Identify which cell holds the provided text, then report its (X, Y) central coordinate. 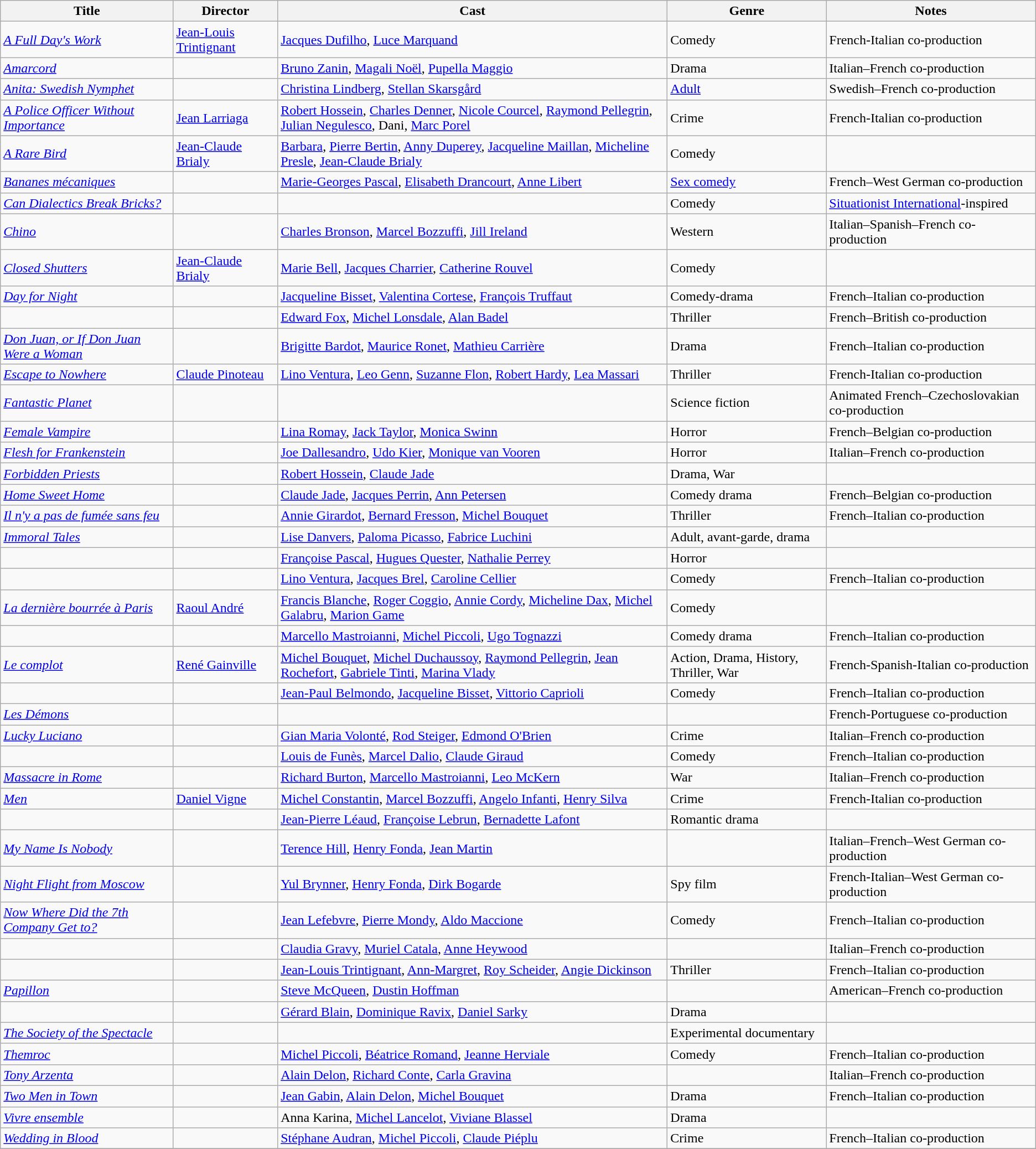
Tony Arzenta (87, 1075)
Forbidden Priests (87, 474)
Brigitte Bardot, Maurice Ronet, Mathieu Carrière (473, 345)
Chino (87, 231)
Raoul André (226, 608)
Adult, avant-garde, drama (747, 537)
Jean-Louis Trintignant (226, 40)
Marcello Mastroianni, Michel Piccoli, Ugo Tognazzi (473, 636)
Bananes mécaniques (87, 182)
Jean Larriaga (226, 117)
Marie Bell, Jacques Charrier, Catherine Rouvel (473, 268)
Day for Night (87, 296)
Western (747, 231)
Sex comedy (747, 182)
Jacques Dufilho, Luce Marquand (473, 40)
Les Démons (87, 714)
Drama, War (747, 474)
Papillon (87, 991)
Can Dialectics Break Bricks? (87, 203)
American–French co-production (931, 991)
Home Sweet Home (87, 495)
Gérard Blain, Dominique Ravix, Daniel Sarky (473, 1012)
Adult (747, 89)
Genre (747, 11)
Jean Lefebvre, Pierre Mondy, Aldo Maccione (473, 920)
French–West German co-production (931, 182)
Edward Fox, Michel Lonsdale, Alan Badel (473, 317)
Italian–Spanish–French co-production (931, 231)
Terence Hill, Henry Fonda, Jean Martin (473, 848)
Richard Burton, Marcello Mastroianni, Leo McKern (473, 778)
Fantastic Planet (87, 403)
Swedish–French co-production (931, 89)
Jean Gabin, Alain Delon, Michel Bouquet (473, 1096)
Jean-Paul Belmondo, Jacqueline Bisset, Vittorio Caprioli (473, 693)
Cast (473, 11)
Lucky Luciano (87, 736)
Claude Jade, Jacques Perrin, Ann Petersen (473, 495)
Francis Blanche, Roger Coggio, Annie Cordy, Micheline Dax, Michel Galabru, Marion Game (473, 608)
Closed Shutters (87, 268)
Lino Ventura, Leo Genn, Suzanne Flon, Robert Hardy, Lea Massari (473, 375)
Il n'y a pas de fumée sans feu (87, 516)
Jacqueline Bisset, Valentina Cortese, François Truffaut (473, 296)
Anna Karina, Michel Lancelot, Viviane Blassel (473, 1117)
Alain Delon, Richard Conte, Carla Gravina (473, 1075)
Charles Bronson, Marcel Bozzuffi, Jill Ireland (473, 231)
French-Italian–West German co-production (931, 884)
Italian–French–West German co-production (931, 848)
Vivre ensemble (87, 1117)
Amarcord (87, 68)
Daniel Vigne (226, 799)
Michel Bouquet, Michel Duchaussoy, Raymond Pellegrin, Jean Rochefort, Gabriele Tinti, Marina Vlady (473, 664)
Massacre in Rome (87, 778)
Robert Hossein, Charles Denner, Nicole Courcel, Raymond Pellegrin, Julian Negulesco, Dani, Marc Porel (473, 117)
Immoral Tales (87, 537)
French–British co-production (931, 317)
The Society of the Spectacle (87, 1033)
Joe Dallesandro, Udo Kier, Monique van Vooren (473, 453)
A Police Officer Without Importance (87, 117)
A Full Day's Work (87, 40)
Michel Piccoli, Béatrice Romand, Jeanne Herviale (473, 1054)
Jean-Louis Trintignant, Ann-Margret, Roy Scheider, Angie Dickinson (473, 970)
Françoise Pascal, Hugues Quester, Nathalie Perrey (473, 558)
War (747, 778)
Lina Romay, Jack Taylor, Monica Swinn (473, 432)
Notes (931, 11)
French-Portuguese co-production (931, 714)
Escape to Nowhere (87, 375)
Jean-Pierre Léaud, Françoise Lebrun, Bernadette Lafont (473, 820)
Themroc (87, 1054)
A Rare Bird (87, 154)
Romantic drama (747, 820)
Title (87, 11)
Claude Pinoteau (226, 375)
Action, Drama, History, Thriller, War (747, 664)
Experimental documentary (747, 1033)
Steve McQueen, Dustin Hoffman (473, 991)
La dernière bourrée à Paris (87, 608)
Annie Girardot, Bernard Fresson, Michel Bouquet (473, 516)
Wedding in Blood (87, 1138)
Spy film (747, 884)
Marie-Georges Pascal, Elisabeth Drancourt, Anne Libert (473, 182)
Gian Maria Volonté, Rod Steiger, Edmond O'Brien (473, 736)
Night Flight from Moscow (87, 884)
Louis de Funès, Marcel Dalio, Claude Giraud (473, 757)
Anita: Swedish Nymphet (87, 89)
Don Juan, or If Don Juan Were a Woman (87, 345)
Now Where Did the 7th Company Get to? (87, 920)
Animated French–Czechoslovakian co-production (931, 403)
Robert Hossein, Claude Jade (473, 474)
Lise Danvers, Paloma Picasso, Fabrice Luchini (473, 537)
Female Vampire (87, 432)
Men (87, 799)
Director (226, 11)
Science fiction (747, 403)
Michel Constantin, Marcel Bozzuffi, Angelo Infanti, Henry Silva (473, 799)
Barbara, Pierre Bertin, Anny Duperey, Jacqueline Maillan, Micheline Presle, Jean-Claude Brialy (473, 154)
Flesh for Frankenstein (87, 453)
French-Spanish-Italian co-production (931, 664)
Situationist International-inspired (931, 203)
Claudia Gravy, Muriel Catala, Anne Heywood (473, 949)
René Gainville (226, 664)
My Name Is Nobody (87, 848)
Yul Brynner, Henry Fonda, Dirk Bogarde (473, 884)
Lino Ventura, Jacques Brel, Caroline Cellier (473, 579)
Stéphane Audran, Michel Piccoli, Claude Piéplu (473, 1138)
Two Men in Town (87, 1096)
Le complot (87, 664)
Christina Lindberg, Stellan Skarsgård (473, 89)
Bruno Zanin, Magali Noël, Pupella Maggio (473, 68)
Comedy-drama (747, 296)
